Locate the cell with the specified text and output its [X, Y] center coordinate. 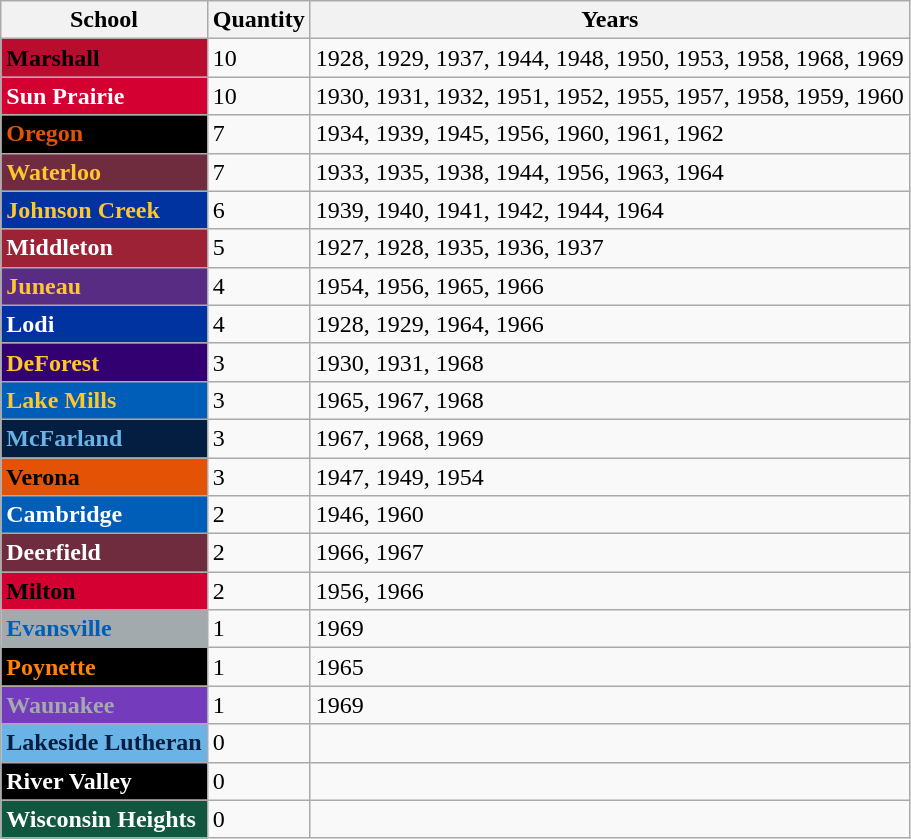
Years [610, 20]
Waunakee [104, 705]
Marshall [104, 58]
Milton [104, 591]
DeForest [104, 362]
Deerfield [104, 553]
Sun Prairie [104, 96]
1966, 1967 [610, 553]
1934, 1939, 1945, 1956, 1960, 1961, 1962 [610, 134]
1947, 1949, 1954 [610, 477]
1933, 1935, 1938, 1944, 1956, 1963, 1964 [610, 172]
1928, 1929, 1937, 1944, 1948, 1950, 1953, 1958, 1968, 1969 [610, 58]
Lakeside Lutheran [104, 743]
McFarland [104, 438]
1927, 1928, 1935, 1936, 1937 [610, 248]
River Valley [104, 781]
1939, 1940, 1941, 1942, 1944, 1964 [610, 210]
Cambridge [104, 515]
Oregon [104, 134]
Lodi [104, 324]
1965 [610, 667]
Poynette [104, 667]
School [104, 20]
1956, 1966 [610, 591]
1928, 1929, 1964, 1966 [610, 324]
Evansville [104, 629]
Wisconsin Heights [104, 819]
Lake Mills [104, 400]
Johnson Creek [104, 210]
1946, 1960 [610, 515]
Verona [104, 477]
Middleton [104, 248]
1965, 1967, 1968 [610, 400]
1967, 1968, 1969 [610, 438]
1954, 1956, 1965, 1966 [610, 286]
Quantity [258, 20]
1930, 1931, 1932, 1951, 1952, 1955, 1957, 1958, 1959, 1960 [610, 96]
5 [258, 248]
1930, 1931, 1968 [610, 362]
Waterloo [104, 172]
6 [258, 210]
Juneau [104, 286]
